Capture the cell that displays the provided text and extract its [x, y] central coordinate. 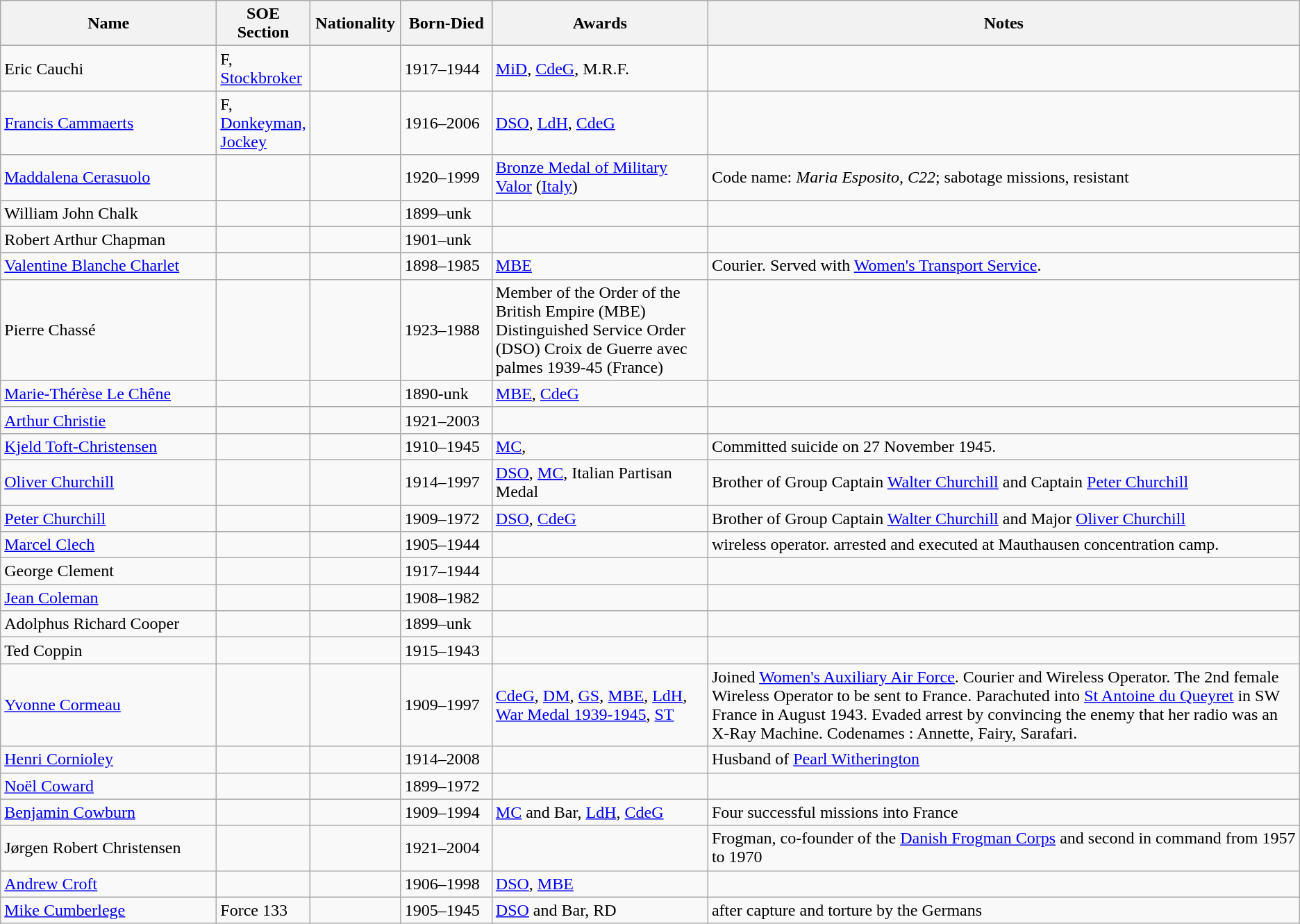
Mike Cumberlege [108, 910]
DSO, CdeG [600, 519]
Maddalena Cerasuolo [108, 178]
Member of the Order of the British Empire (MBE) Distinguished Service Order (DSO) Croix de Guerre avec palmes 1939-45 (France) [600, 330]
Robert Arthur Chapman [108, 240]
DSO, MBE [600, 884]
DSO, MC, Italian Partisan Medal [600, 482]
1910–1945 [446, 446]
Bronze Medal of Military Valor (Italy) [600, 178]
1898–1985 [446, 266]
Born-Died [446, 24]
1905–1945 [446, 910]
Marie-Thérèse Le Chêne [108, 394]
MC and Bar, LdH, CdeG [600, 812]
Code name: Maria Esposito, C22; sabotage missions, resistant [1003, 178]
MBE [600, 266]
Frogman, co-founder of the Danish Frogman Corps and second in command from 1957 to 1970 [1003, 848]
1921–2004 [446, 848]
CdeG, DM, GS, MBE, LdH, War Medal 1939-1945, ST [600, 705]
1899–1972 [446, 786]
Peter Churchill [108, 519]
Courier. Served with Women's Transport Service. [1003, 266]
Yvonne Cormeau [108, 705]
Pierre Chassé [108, 330]
1890-unk [446, 394]
Adolphus Richard Cooper [108, 624]
MiD, CdeG, M.R.F. [600, 68]
DSO and Bar, RD [600, 910]
Benjamin Cowburn [108, 812]
1908–1982 [446, 598]
1923–1988 [446, 330]
Valentine Blanche Charlet [108, 266]
Ted Coppin [108, 650]
Marcel Clech [108, 545]
1915–1943 [446, 650]
Brother of Group Captain Walter Churchill and Captain Peter Churchill [1003, 482]
William John Chalk [108, 213]
Arthur Christie [108, 420]
Jean Coleman [108, 598]
1914–1997 [446, 482]
1909–1994 [446, 812]
Husband of Pearl Witherington [1003, 759]
DSO, LdH, CdeG [600, 123]
MC, [600, 446]
1909–1972 [446, 519]
F, Donkeyman, Jockey [263, 123]
Kjeld Toft-Christensen [108, 446]
Name [108, 24]
1906–1998 [446, 884]
1901–unk [446, 240]
Brother of Group Captain Walter Churchill and Major Oliver Churchill [1003, 519]
Committed suicide on 27 November 1945. [1003, 446]
Jørgen Robert Christensen [108, 848]
Nationality [356, 24]
wireless operator. arrested and executed at Mauthausen concentration camp. [1003, 545]
1916–2006 [446, 123]
Noël Coward [108, 786]
1905–1944 [446, 545]
Eric Cauchi [108, 68]
Oliver Churchill [108, 482]
after capture and torture by the Germans [1003, 910]
1909–1997 [446, 705]
F, Stockbroker [263, 68]
1921–2003 [446, 420]
Awards [600, 24]
Force 133 [263, 910]
1920–1999 [446, 178]
1914–2008 [446, 759]
Henri Cornioley [108, 759]
Francis Cammaerts [108, 123]
George Clement [108, 571]
SOE Section [263, 24]
MBE, CdeG [600, 394]
Four successful missions into France [1003, 812]
Notes [1003, 24]
Andrew Croft [108, 884]
